Locate the cell with the specified text and output its [X, Y] center coordinate. 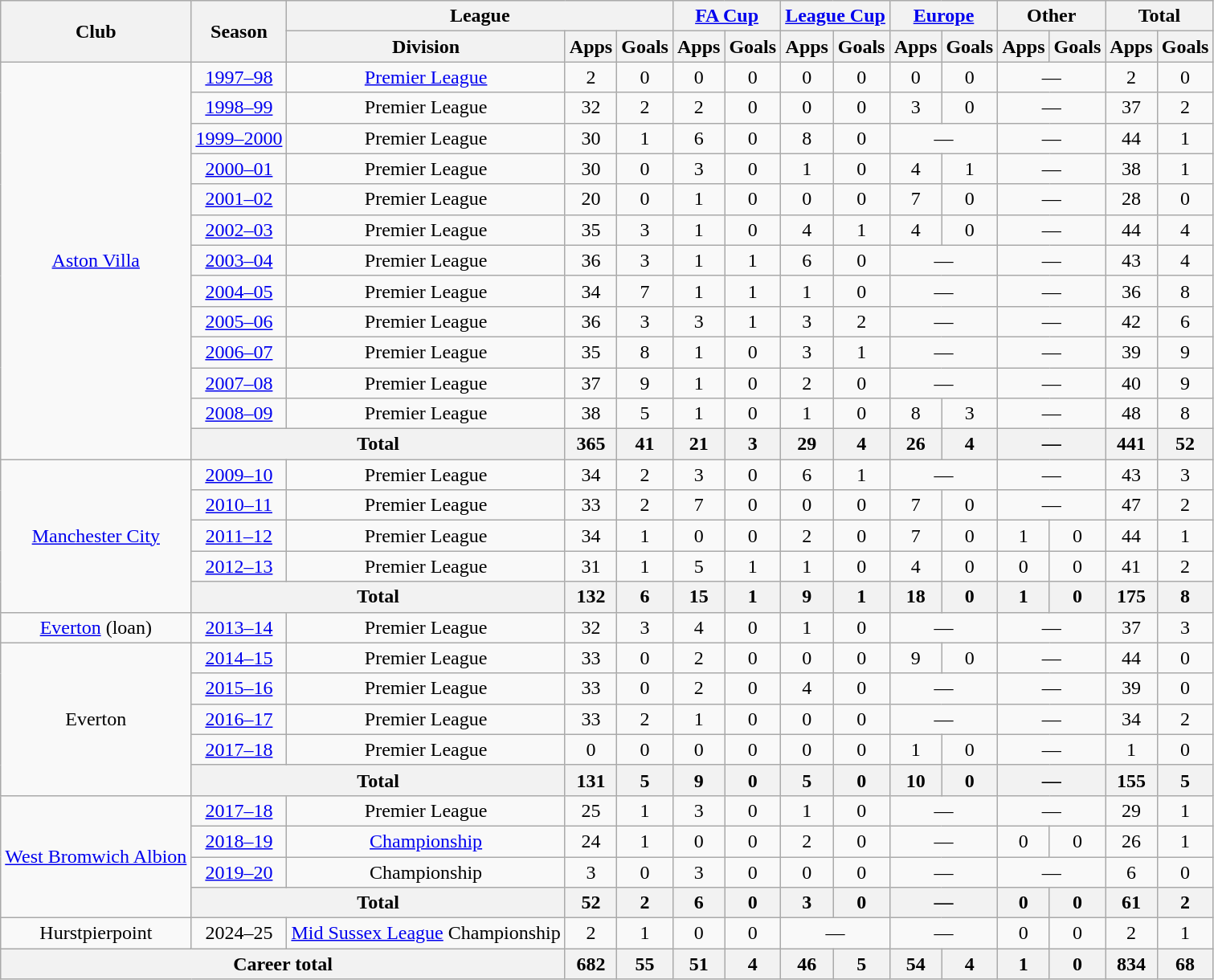
Other [1052, 16]
18 [915, 597]
Manchester City [96, 536]
1999–2000 [239, 138]
2012–13 [239, 566]
League [480, 16]
2024–25 [239, 933]
2015–16 [239, 688]
175 [1131, 597]
Career total [283, 964]
48 [1131, 414]
Hurstpierpoint [96, 933]
54 [915, 964]
2014–15 [239, 658]
55 [645, 964]
42 [1131, 321]
365 [591, 444]
FA Cup [726, 16]
155 [1131, 780]
2009–10 [239, 475]
46 [807, 964]
Division [426, 47]
2013–14 [239, 627]
2006–07 [239, 352]
2008–09 [239, 414]
10 [915, 780]
Everton (loan) [96, 627]
24 [591, 841]
61 [1131, 903]
Aston Villa [96, 260]
20 [591, 199]
68 [1185, 964]
25 [591, 811]
40 [1131, 383]
131 [591, 780]
132 [591, 597]
31 [591, 566]
2004–05 [239, 291]
2002–03 [239, 230]
2003–04 [239, 260]
2005–06 [239, 321]
51 [698, 964]
West Bromwich Albion [96, 856]
15 [698, 597]
441 [1131, 444]
2016–17 [239, 719]
1997–98 [239, 77]
2018–19 [239, 841]
2011–12 [239, 536]
682 [591, 964]
Mid Sussex League Championship [426, 933]
2000–01 [239, 169]
Everton [96, 719]
2019–20 [239, 872]
21 [698, 444]
1998–99 [239, 108]
League Cup [836, 16]
834 [1131, 964]
47 [1131, 505]
2001–02 [239, 199]
Season [239, 31]
2007–08 [239, 383]
Europe [943, 16]
28 [1131, 199]
Club [96, 31]
2010–11 [239, 505]
